Extract the (X, Y) coordinate from the center of the cell holding the provided text.  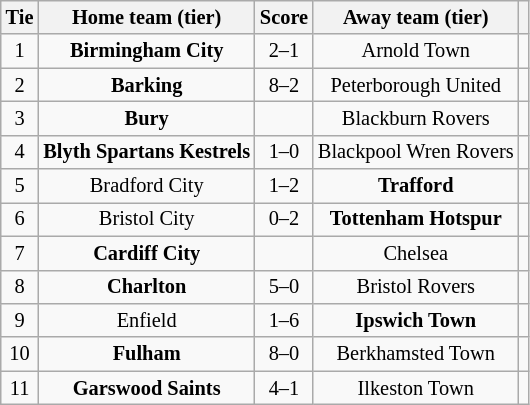
Fulham (146, 354)
Ipswich Town (416, 320)
1 (20, 51)
7 (20, 253)
4 (20, 152)
Tie (20, 17)
11 (20, 388)
Arnold Town (416, 51)
6 (20, 219)
Bury (146, 118)
Blackpool Wren Rovers (416, 152)
Ilkeston Town (416, 388)
Bradford City (146, 186)
Charlton (146, 287)
1–6 (284, 320)
8–2 (284, 85)
1–0 (284, 152)
1–2 (284, 186)
Chelsea (416, 253)
Bristol Rovers (416, 287)
Garswood Saints (146, 388)
Peterborough United (416, 85)
Trafford (416, 186)
9 (20, 320)
Blyth Spartans Kestrels (146, 152)
Away team (tier) (416, 17)
Cardiff City (146, 253)
Barking (146, 85)
5–0 (284, 287)
8–0 (284, 354)
Score (284, 17)
Birmingham City (146, 51)
0–2 (284, 219)
4–1 (284, 388)
10 (20, 354)
Tottenham Hotspur (416, 219)
Blackburn Rovers (416, 118)
2–1 (284, 51)
2 (20, 85)
Bristol City (146, 219)
8 (20, 287)
5 (20, 186)
Enfield (146, 320)
3 (20, 118)
Home team (tier) (146, 17)
Berkhamsted Town (416, 354)
